Output the [X, Y] coordinate of the center of the cell containing the given text.  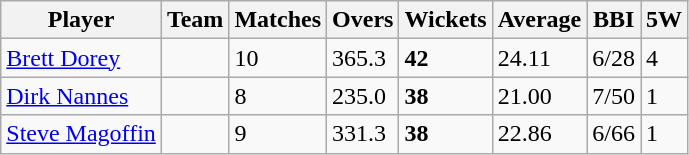
5W [664, 20]
Player [82, 20]
Brett Dorey [82, 58]
6/66 [614, 134]
365.3 [363, 58]
BBI [614, 20]
8 [278, 96]
6/28 [614, 58]
7/50 [614, 96]
Matches [278, 20]
9 [278, 134]
Overs [363, 20]
331.3 [363, 134]
Dirk Nannes [82, 96]
4 [664, 58]
Average [540, 20]
22.86 [540, 134]
42 [446, 58]
Wickets [446, 20]
10 [278, 58]
24.11 [540, 58]
Steve Magoffin [82, 134]
21.00 [540, 96]
235.0 [363, 96]
Team [195, 20]
